From the cell containing the given text, extract its center point as [x, y] coordinate. 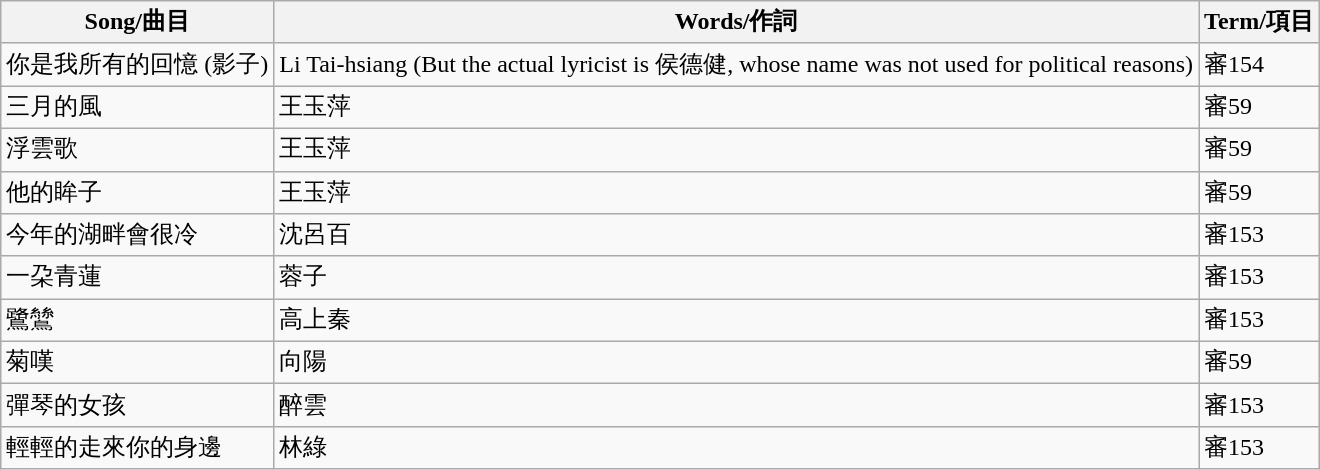
沈呂百 [736, 236]
高上秦 [736, 320]
浮雲歌 [138, 150]
他的眸子 [138, 192]
菊嘆 [138, 362]
Li Tai-hsiang (But the actual lyricist is 侯德健, whose name was not used for political reasons) [736, 64]
Song/曲目 [138, 22]
醉雲 [736, 406]
林綠 [736, 448]
蓉子 [736, 278]
Term/項目 [1260, 22]
Words/作詞 [736, 22]
輕輕的走來你的身邊 [138, 448]
一朶青蓮 [138, 278]
你是我所有的回憶 (影子) [138, 64]
向陽 [736, 362]
鷺鷥 [138, 320]
彈琴的女孩 [138, 406]
今年的湖畔會很冷 [138, 236]
審154 [1260, 64]
三月的風 [138, 108]
